Detect which cell encompasses the target text, then output its [X, Y] center coordinate. 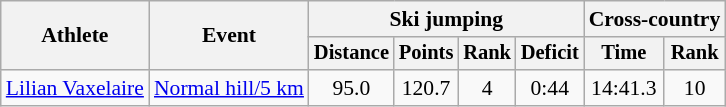
95.0 [352, 88]
Normal hill/5 km [229, 88]
Athlete [75, 36]
Distance [352, 54]
10 [694, 88]
Cross-country [655, 19]
4 [487, 88]
0:44 [550, 88]
Ski jumping [446, 19]
14:41.3 [624, 88]
Time [624, 54]
120.7 [426, 88]
Deficit [550, 54]
Points [426, 54]
Event [229, 36]
Lilian Vaxelaire [75, 88]
